Pinpoint the cell where the given text exists, returning its [X, Y] midpoint coordinate. 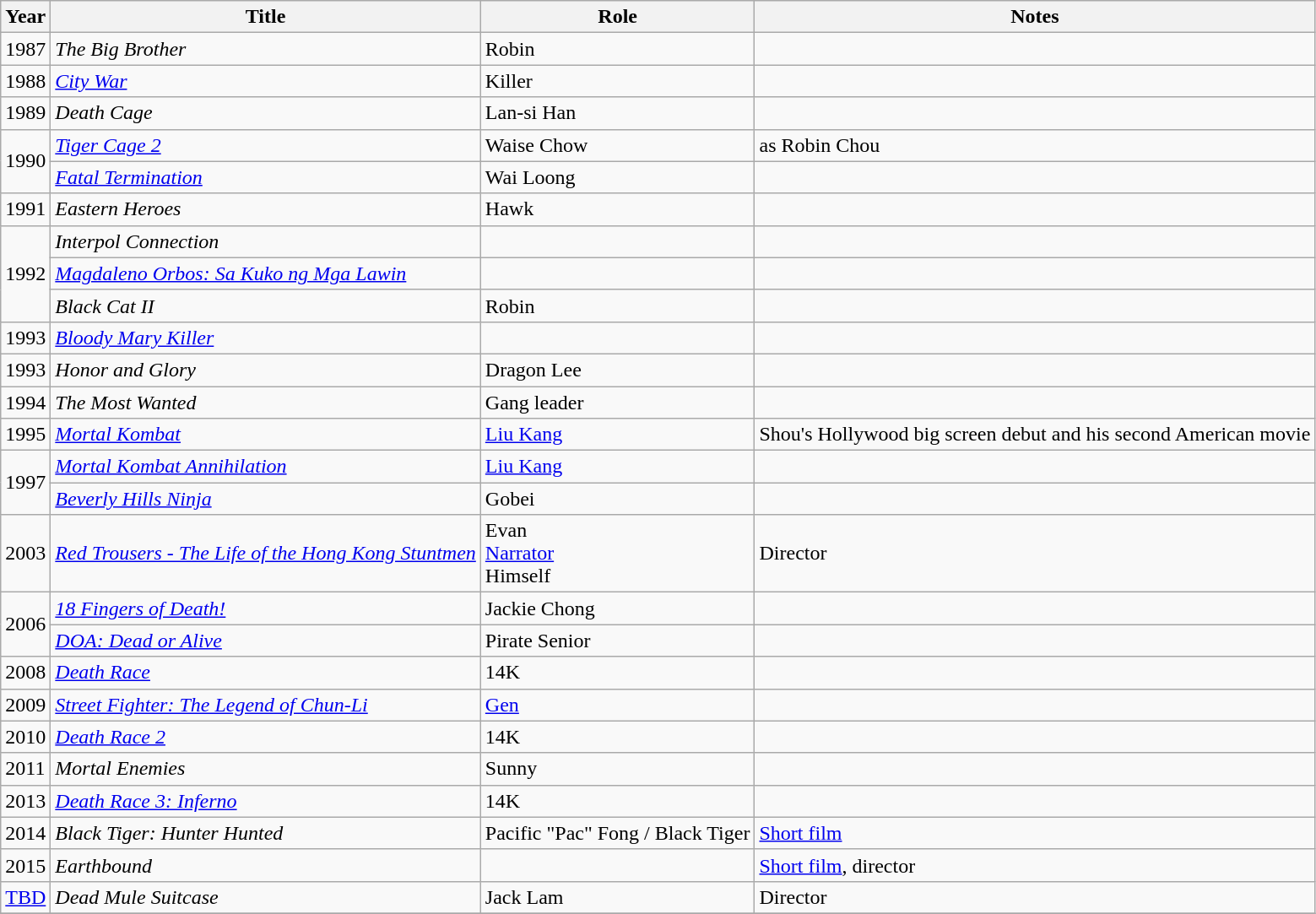
Wai Loong [618, 177]
Death Race 2 [266, 737]
2008 [25, 673]
Waise Chow [618, 145]
Tiger Cage 2 [266, 145]
Death Race 3: Inferno [266, 801]
Mortal Kombat Annihilation [266, 467]
2006 [25, 625]
Lan-si Han [618, 113]
Title [266, 17]
Fatal Termination [266, 177]
The Big Brother [266, 49]
1997 [25, 483]
1992 [25, 273]
Pacific "Pac" Fong / Black Tiger [618, 833]
City War [266, 81]
Mortal Enemies [266, 769]
The Most Wanted [266, 403]
2011 [25, 769]
Honor and Glory [266, 370]
Gang leader [618, 403]
Shou's Hollywood big screen debut and his second American movie [1035, 435]
Short film, director [1035, 865]
Beverly Hills Ninja [266, 499]
1994 [25, 403]
Magdaleno Orbos: Sa Kuko ng Mga Lawin [266, 273]
Dragon Lee [618, 370]
TBD [25, 897]
Gen [618, 705]
1995 [25, 435]
2010 [25, 737]
Street Fighter: The Legend of Chun-Li [266, 705]
Black Cat II [266, 306]
Short film [1035, 833]
2009 [25, 705]
Red Trousers - The Life of the Hong Kong Stuntmen [266, 554]
1989 [25, 113]
Gobei [618, 499]
Pirate Senior [618, 641]
Jackie Chong [618, 608]
Eastern Heroes [266, 209]
1990 [25, 161]
Year [25, 17]
Interpol Connection [266, 241]
Mortal Kombat [266, 435]
Dead Mule Suitcase [266, 897]
Jack Lam [618, 897]
2014 [25, 833]
Bloody Mary Killer [266, 338]
Earthbound [266, 865]
2013 [25, 801]
Sunny [618, 769]
1987 [25, 49]
Hawk [618, 209]
Killer [618, 81]
1991 [25, 209]
2015 [25, 865]
as Robin Chou [1035, 145]
EvanNarratorHimself [618, 554]
Role [618, 17]
1988 [25, 81]
Death Cage [266, 113]
2003 [25, 554]
DOA: Dead or Alive [266, 641]
Death Race [266, 673]
Black Tiger: Hunter Hunted [266, 833]
Notes [1035, 17]
18 Fingers of Death! [266, 608]
